Return the (X, Y) coordinate for the center point of the cell that contains the specified text.  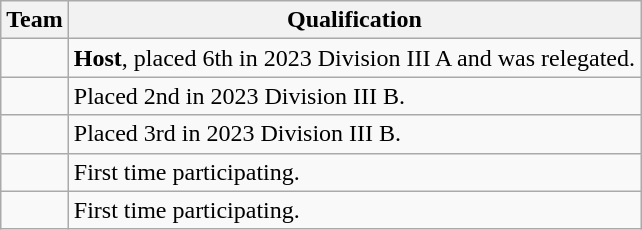
Host, placed 6th in 2023 Division III A and was relegated. (354, 58)
Placed 3rd in 2023 Division III B. (354, 134)
Team (35, 20)
Placed 2nd in 2023 Division III B. (354, 96)
Qualification (354, 20)
